Pinpoint the cell where the given text exists, returning its (x, y) midpoint coordinate. 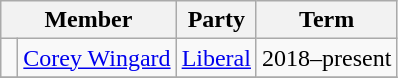
Term (326, 20)
Corey Wingard (97, 58)
2018–present (326, 58)
Member (88, 20)
Party (216, 20)
Liberal (216, 58)
